Determine the [X, Y] coordinate at the center of the cell enclosing the given text.  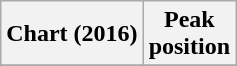
Peak position [189, 34]
Chart (2016) [72, 34]
